Return the [x, y] coordinate for the center point of the cell that contains the specified text.  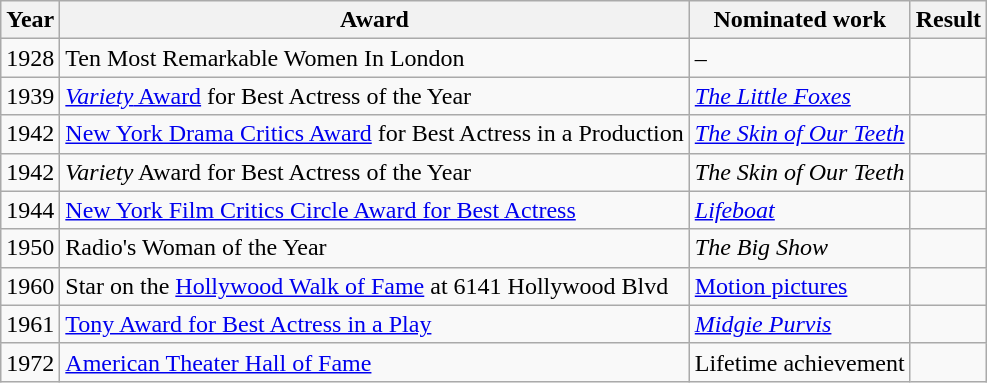
Motion pictures [800, 286]
1960 [30, 286]
Radio's Woman of the Year [374, 248]
New York Film Critics Circle Award for Best Actress [374, 210]
1939 [30, 96]
Midgie Purvis [800, 324]
Result [948, 20]
The Little Foxes [800, 96]
Tony Award for Best Actress in a Play [374, 324]
1961 [30, 324]
Nominated work [800, 20]
Year [30, 20]
The Big Show [800, 248]
1944 [30, 210]
– [800, 58]
Lifeboat [800, 210]
New York Drama Critics Award for Best Actress in a Production [374, 134]
1928 [30, 58]
1972 [30, 362]
1950 [30, 248]
Ten Most Remarkable Women In London [374, 58]
Award [374, 20]
American Theater Hall of Fame [374, 362]
Star on the Hollywood Walk of Fame at 6141 Hollywood Blvd [374, 286]
Lifetime achievement [800, 362]
